Return [X, Y] of the center of cell containing provided text 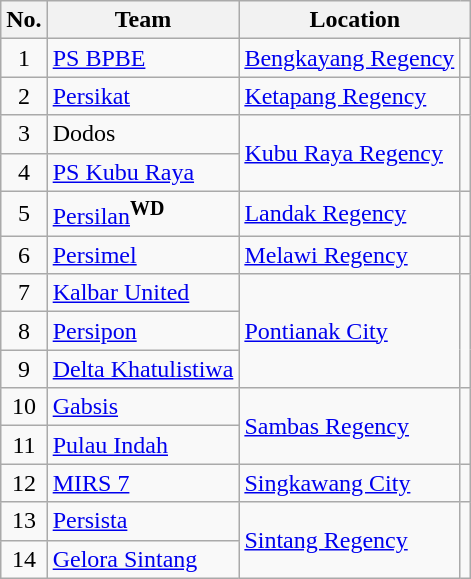
PS BPBE [143, 58]
No. [24, 20]
Kalbar United [143, 293]
1 [24, 58]
11 [24, 445]
5 [24, 214]
Melawi Regency [350, 255]
9 [24, 369]
Persista [143, 521]
2 [24, 96]
Pontianak City [350, 331]
MIRS 7 [143, 483]
Sambas Regency [350, 426]
Dodos [143, 134]
Persikat [143, 96]
Ketapang Regency [350, 96]
12 [24, 483]
13 [24, 521]
Kubu Raya Regency [350, 153]
Location [355, 20]
Landak Regency [350, 214]
10 [24, 407]
4 [24, 172]
Gabsis [143, 407]
Singkawang City [350, 483]
Pulau Indah [143, 445]
Team [143, 20]
Persipon [143, 331]
Gelora Sintang [143, 559]
8 [24, 331]
PS Kubu Raya [143, 172]
3 [24, 134]
Delta Khatulistiwa [143, 369]
7 [24, 293]
Bengkayang Regency [350, 58]
14 [24, 559]
PersilanWD [143, 214]
Persimel [143, 255]
6 [24, 255]
Sintang Regency [350, 540]
